Output the [X, Y] coordinate of the center of the cell containing the given text.  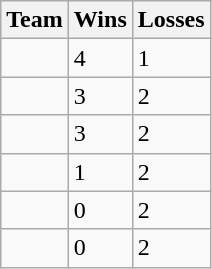
Losses [171, 20]
Wins [100, 20]
4 [100, 58]
Team [35, 20]
